Determine the [X, Y] coordinate at the center of the cell enclosing the given text.  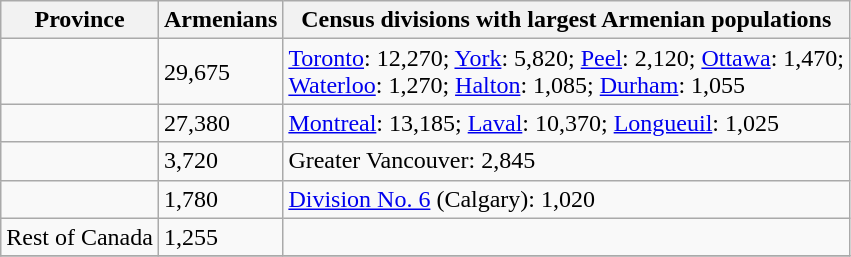
3,720 [220, 161]
1,780 [220, 199]
Rest of Canada [80, 237]
Division No. 6 (Calgary): 1,020 [566, 199]
29,675 [220, 72]
Greater Vancouver: 2,845 [566, 161]
27,380 [220, 123]
Montreal: 13,185; Laval: 10,370; Longueuil: 1,025 [566, 123]
Census divisions with largest Armenian populations [566, 20]
Armenians [220, 20]
Toronto: 12,270; York: 5,820; Peel: 2,120; Ottawa: 1,470; Waterloo: 1,270; Halton: 1,085; Durham: 1,055 [566, 72]
Province [80, 20]
1,255 [220, 237]
